Pinpoint the cell where the given text exists, returning its (X, Y) midpoint coordinate. 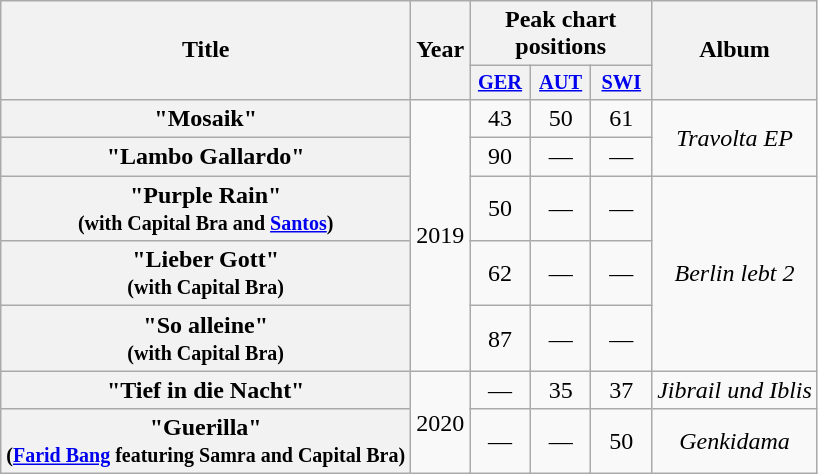
62 (500, 274)
"Lambo Gallardo" (206, 157)
Berlin lebt 2 (735, 274)
Travolta EP (735, 137)
35 (560, 390)
61 (622, 118)
"Lieber Gott"(with Capital Bra) (206, 274)
Year (440, 50)
"Tief in die Nacht" (206, 390)
37 (622, 390)
"Mosaik" (206, 118)
Title (206, 50)
"So alleine"(with Capital Bra) (206, 338)
43 (500, 118)
GER (500, 83)
2019 (440, 234)
AUT (560, 83)
SWI (622, 83)
Peak chart positions (561, 34)
Jibrail und Iblis (735, 390)
87 (500, 338)
Genkidama (735, 442)
2020 (440, 422)
"Guerilla"(Farid Bang featuring Samra and Capital Bra) (206, 442)
90 (500, 157)
Album (735, 50)
"Purple Rain"(with Capital Bra and Santos) (206, 208)
